Locate the cell with the specified text and output its (X, Y) center coordinate. 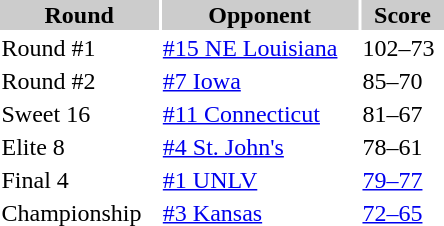
102–73 (402, 48)
Score (402, 15)
79–77 (402, 180)
Round #1 (79, 48)
#7 Iowa (260, 81)
Final 4 (79, 180)
#15 NE Louisiana (260, 48)
Round (79, 15)
81–67 (402, 114)
Elite 8 (79, 147)
85–70 (402, 81)
#4 St. John's (260, 147)
Sweet 16 (79, 114)
Round #2 (79, 81)
#1 UNLV (260, 180)
#11 Connecticut (260, 114)
78–61 (402, 147)
Opponent (260, 15)
